Extract the (x, y) coordinate from the center of the cell holding the provided text.  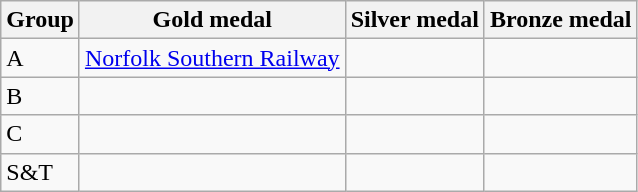
B (40, 96)
Bronze medal (560, 20)
S&T (40, 172)
Gold medal (212, 20)
C (40, 134)
A (40, 58)
Group (40, 20)
Silver medal (414, 20)
Norfolk Southern Railway (212, 58)
